Identify which cell holds the provided text, then report its (X, Y) central coordinate. 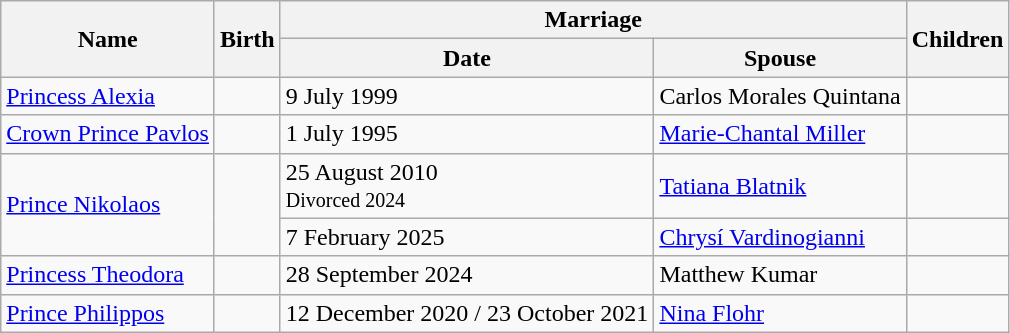
Princess Alexia (108, 96)
25 August 2010Divorced 2024 (467, 186)
12 December 2020 / 23 October 2021 (467, 313)
Princess Theodora (108, 275)
Nina Flohr (780, 313)
Date (467, 58)
Tatiana Blatnik (780, 186)
Name (108, 39)
Carlos Morales Quintana (780, 96)
9 July 1999 (467, 96)
Children (958, 39)
Marie-Chantal Miller (780, 134)
Prince Nikolaos (108, 204)
Prince Philippos (108, 313)
Spouse (780, 58)
Chrysí Vardinogianni (780, 237)
Marriage (593, 20)
1 July 1995 (467, 134)
Crown Prince Pavlos (108, 134)
7 February 2025 (467, 237)
Birth (247, 39)
28 September 2024 (467, 275)
Matthew Kumar (780, 275)
